Scan for the cell matching the given text and deliver its [x, y] coordinate at center. 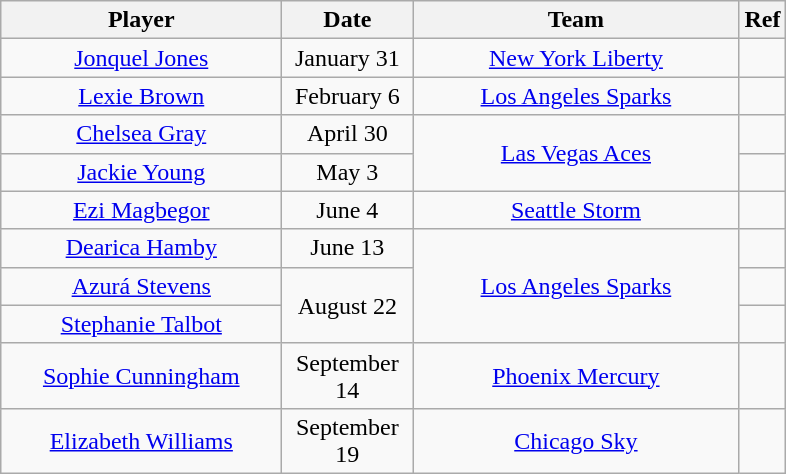
Sophie Cunningham [142, 376]
February 6 [348, 96]
Jackie Young [142, 172]
January 31 [348, 58]
New York Liberty [576, 58]
Lexie Brown [142, 96]
Jonquel Jones [142, 58]
Azurá Stevens [142, 286]
Player [142, 20]
Stephanie Talbot [142, 324]
Seattle Storm [576, 210]
Chicago Sky [576, 440]
Ezi Magbegor [142, 210]
April 30 [348, 134]
Phoenix Mercury [576, 376]
September 19 [348, 440]
May 3 [348, 172]
Team [576, 20]
September 14 [348, 376]
June 4 [348, 210]
August 22 [348, 305]
Dearica Hamby [142, 248]
June 13 [348, 248]
Las Vegas Aces [576, 153]
Date [348, 20]
Ref [762, 20]
Chelsea Gray [142, 134]
Elizabeth Williams [142, 440]
